Provide the (X, Y) coordinate of the cell's center where the given text is located.  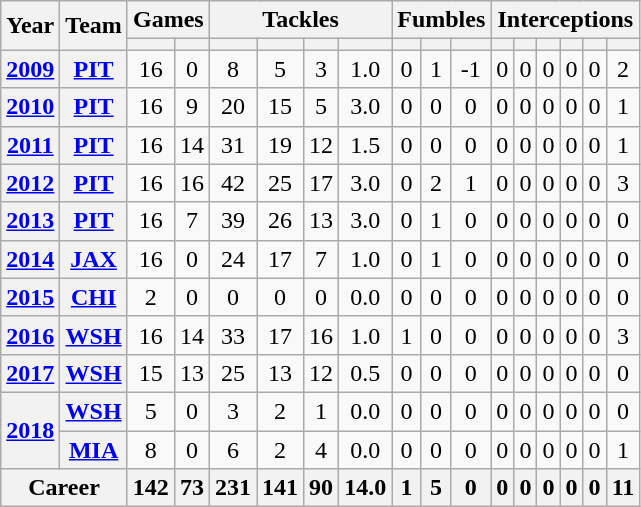
Team (94, 26)
-1 (471, 69)
JAX (94, 259)
42 (232, 183)
73 (192, 488)
2010 (30, 107)
2018 (30, 430)
39 (232, 221)
4 (322, 449)
6 (232, 449)
231 (232, 488)
26 (280, 221)
2011 (30, 145)
2016 (30, 335)
20 (232, 107)
2017 (30, 373)
2009 (30, 69)
31 (232, 145)
Games (168, 20)
2014 (30, 259)
Interceptions (566, 20)
19 (280, 145)
24 (232, 259)
MIA (94, 449)
2015 (30, 297)
Year (30, 26)
2013 (30, 221)
1.5 (366, 145)
9 (192, 107)
14.0 (366, 488)
CHI (94, 297)
90 (322, 488)
33 (232, 335)
141 (280, 488)
0.5 (366, 373)
Career (64, 488)
11 (623, 488)
Fumbles (442, 20)
Tackles (300, 20)
2012 (30, 183)
142 (150, 488)
